Extract the (X, Y) coordinate from the center of the cell holding the provided text.  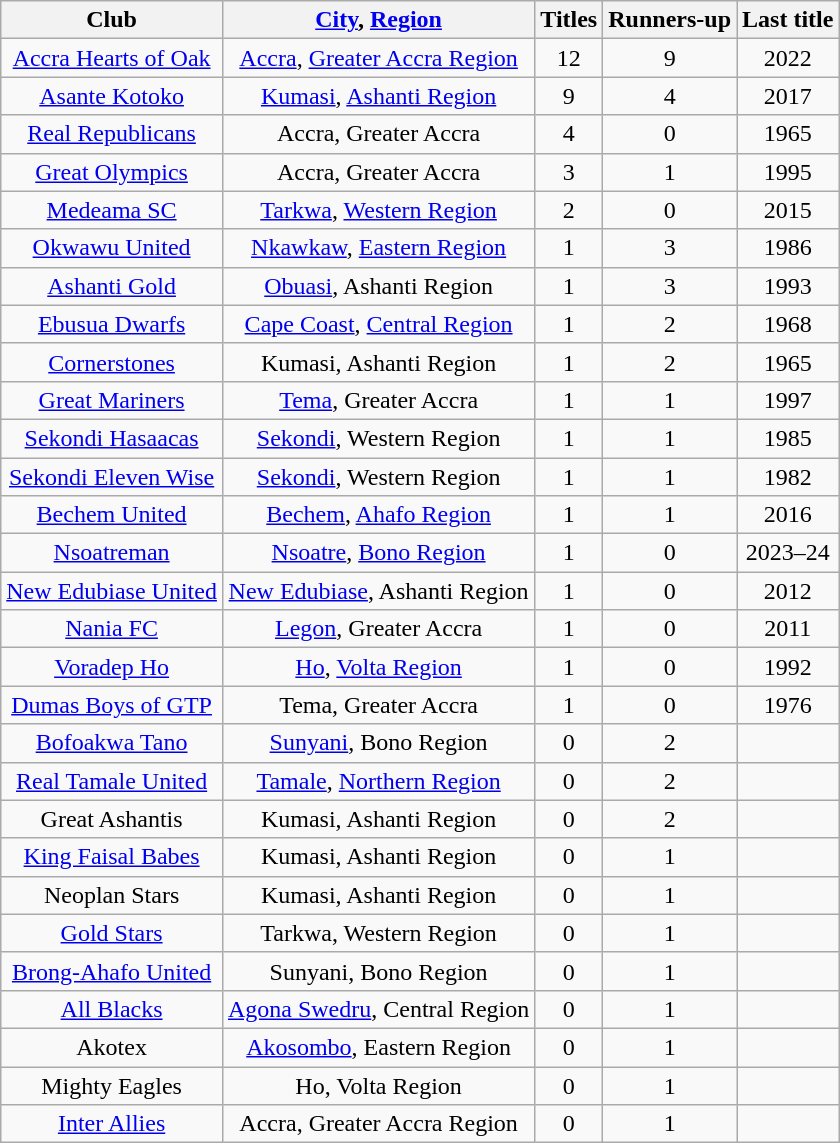
Mighty Eagles (112, 1085)
Real Tamale United (112, 781)
1976 (788, 705)
Cape Coast, Central Region (378, 324)
Titles (569, 20)
Great Mariners (112, 400)
Club (112, 20)
Sekondi Eleven Wise (112, 477)
Nsoatreman (112, 553)
Inter Allies (112, 1124)
Brong-Ahafo United (112, 971)
Real Republicans (112, 134)
2015 (788, 210)
Bechem, Ahafo Region (378, 515)
Voradep Ho (112, 667)
Asante Kotoko (112, 96)
King Faisal Babes (112, 857)
Neoplan Stars (112, 895)
Nkawkaw, Eastern Region (378, 248)
2011 (788, 629)
Last title (788, 20)
1985 (788, 438)
Agona Swedru, Central Region (378, 1009)
1992 (788, 667)
Great Olympics (112, 172)
All Blacks (112, 1009)
Obuasi, Ashanti Region (378, 286)
2017 (788, 96)
Akosombo, Eastern Region (378, 1047)
Gold Stars (112, 933)
Legon, Greater Accra (378, 629)
New Edubiase United (112, 591)
2012 (788, 591)
1982 (788, 477)
2016 (788, 515)
2022 (788, 58)
Dumas Boys of GTP (112, 705)
Medeama SC (112, 210)
Ebusua Dwarfs (112, 324)
1995 (788, 172)
Nsoatre, Bono Region (378, 553)
Accra Hearts of Oak (112, 58)
1993 (788, 286)
Bofoakwa Tano (112, 743)
Runners-up (670, 20)
1986 (788, 248)
2023–24 (788, 553)
1997 (788, 400)
Cornerstones (112, 362)
Great Ashantis (112, 819)
New Edubiase, Ashanti Region (378, 591)
12 (569, 58)
City, Region (378, 20)
Okwawu United (112, 248)
Bechem United (112, 515)
Ashanti Gold (112, 286)
Tamale, Northern Region (378, 781)
Sekondi Hasaacas (112, 438)
Akotex (112, 1047)
1968 (788, 324)
Nania FC (112, 629)
